Find where the given text appears and provide that cell's center as (X, Y) coordinate. 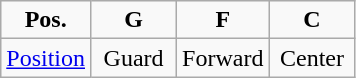
F (223, 20)
Center (312, 58)
Position (46, 58)
Forward (223, 58)
C (312, 20)
Pos. (46, 20)
G (134, 20)
Guard (134, 58)
